Search for the cell housing the specified text and yield its (X, Y) center coordinate. 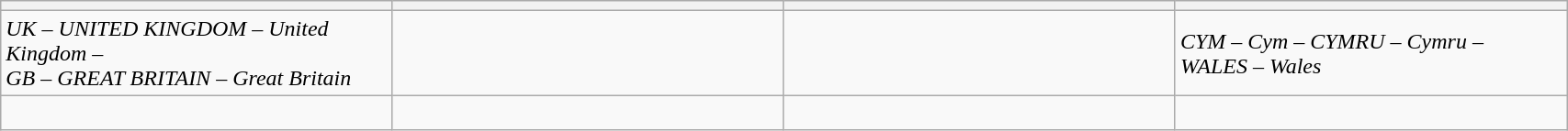
CYM – Cym – CYMRU – Cymru –WALES – Wales (1371, 53)
UK – UNITED KINGDOM – United Kingdom –GB – GREAT BRITAIN – Great Britain (197, 53)
